Detect which cell encompasses the target text, then output its (X, Y) center coordinate. 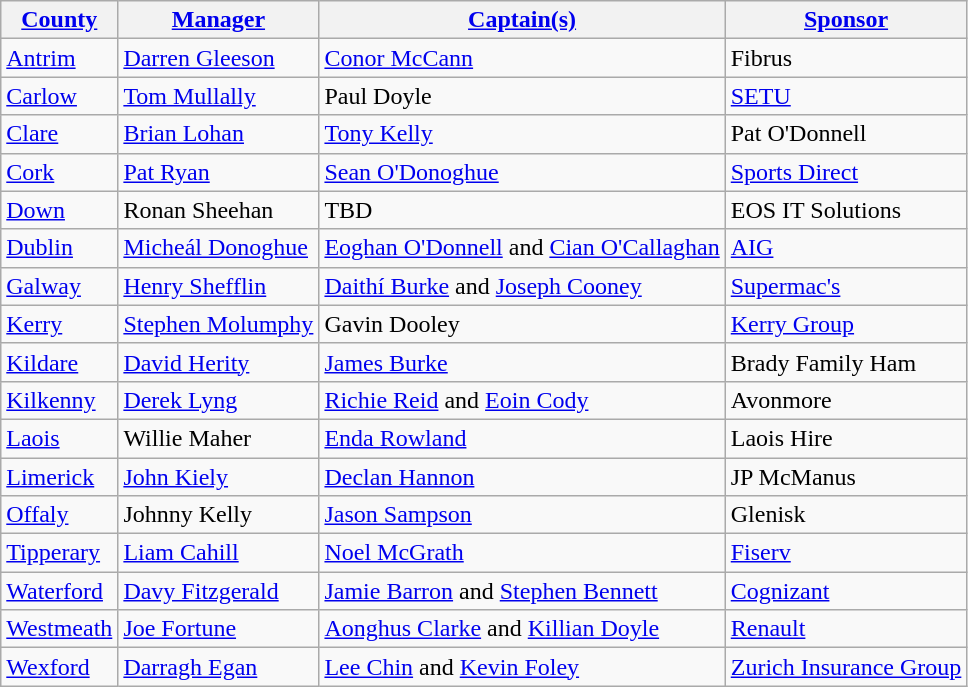
Darragh Egan (218, 667)
Conor McCann (522, 58)
Richie Reid and Eoin Cody (522, 400)
Down (60, 210)
Enda Rowland (522, 438)
Dublin (60, 248)
Pat O'Donnell (846, 134)
Liam Cahill (218, 553)
Laois (60, 438)
James Burke (522, 362)
Laois Hire (846, 438)
Offaly (60, 515)
Sean O'Donoghue (522, 172)
Kildare (60, 362)
Darren Gleeson (218, 58)
Johnny Kelly (218, 515)
John Kiely (218, 477)
EOS IT Solutions (846, 210)
Micheál Donoghue (218, 248)
Cork (60, 172)
Derek Lyng (218, 400)
Davy Fitzgerald (218, 591)
Gavin Dooley (522, 324)
Supermac's (846, 286)
Willie Maher (218, 438)
Westmeath (60, 629)
Jamie Barron and Stephen Bennett (522, 591)
Tom Mullally (218, 96)
Daithí Burke and Joseph Cooney (522, 286)
AIG (846, 248)
Tipperary (60, 553)
Glenisk (846, 515)
Wexford (60, 667)
County (60, 20)
Kerry (60, 324)
Eoghan O'Donnell and Cian O'Callaghan (522, 248)
Zurich Insurance Group (846, 667)
Aonghus Clarke and Killian Doyle (522, 629)
Lee Chin and Kevin Foley (522, 667)
Avonmore (846, 400)
Jason Sampson (522, 515)
Cognizant (846, 591)
TBD (522, 210)
Sports Direct (846, 172)
Paul Doyle (522, 96)
Clare (60, 134)
Galway (60, 286)
Brady Family Ham (846, 362)
Joe Fortune (218, 629)
Pat Ryan (218, 172)
Fiserv (846, 553)
Limerick (60, 477)
Captain(s) (522, 20)
Sponsor (846, 20)
Waterford (60, 591)
Antrim (60, 58)
Manager (218, 20)
SETU (846, 96)
Declan Hannon (522, 477)
Henry Shefflin (218, 286)
Brian Lohan (218, 134)
Kerry Group (846, 324)
JP McManus (846, 477)
Stephen Molumphy (218, 324)
Renault (846, 629)
Tony Kelly (522, 134)
Kilkenny (60, 400)
Noel McGrath (522, 553)
Carlow (60, 96)
David Herity (218, 362)
Ronan Sheehan (218, 210)
Fibrus (846, 58)
